Locate the cell with the specified text and output its (x, y) center coordinate. 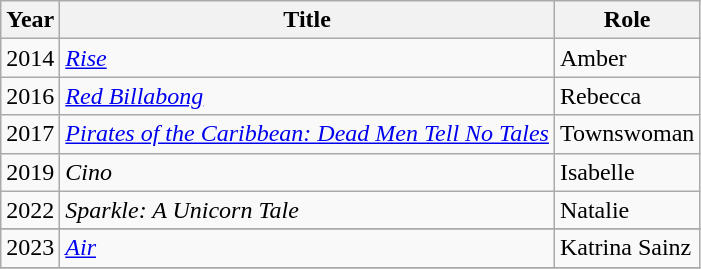
2014 (30, 58)
Amber (626, 58)
Pirates of the Caribbean: Dead Men Tell No Tales (308, 134)
Natalie (626, 210)
2016 (30, 96)
Rise (308, 58)
Townswoman (626, 134)
Role (626, 20)
Sparkle: A Unicorn Tale (308, 210)
2022 (30, 210)
2017 (30, 134)
Katrina Sainz (626, 248)
Year (30, 20)
Red Billabong (308, 96)
Rebecca (626, 96)
Air (308, 248)
Title (308, 20)
2023 (30, 248)
Isabelle (626, 172)
2019 (30, 172)
Cino (308, 172)
